Extract the (X, Y) coordinate from the center of the cell holding the provided text.  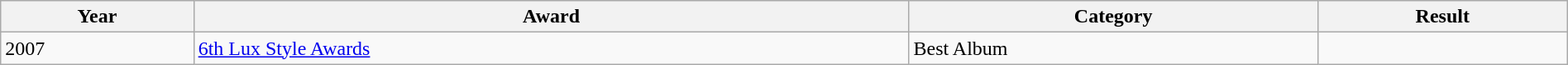
Category (1113, 17)
Best Album (1113, 48)
Award (551, 17)
2007 (98, 48)
6th Lux Style Awards (551, 48)
Result (1442, 17)
Year (98, 17)
